Detect which cell encompasses the target text, then output its [x, y] center coordinate. 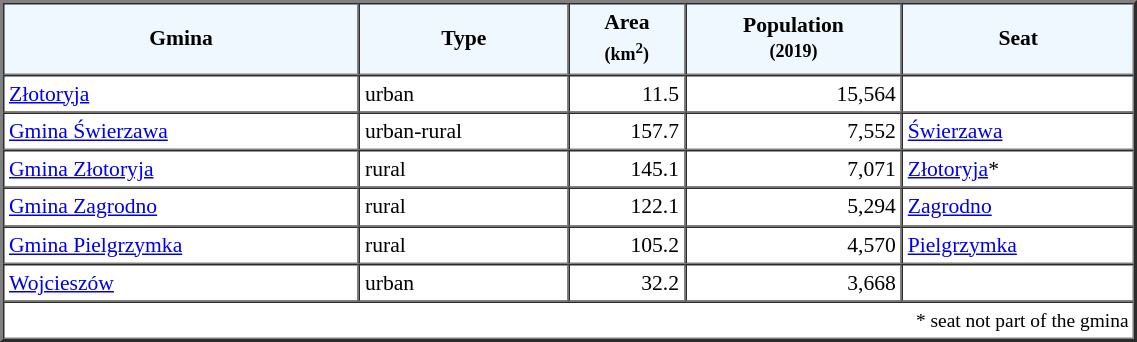
145.1 [627, 169]
* seat not part of the gmina [569, 321]
157.7 [627, 131]
4,570 [794, 245]
Seat [1018, 38]
Type [464, 38]
5,294 [794, 207]
3,668 [794, 283]
Wojcieszów [181, 283]
7,552 [794, 131]
Gmina Zagrodno [181, 207]
32.2 [627, 283]
7,071 [794, 169]
Gmina [181, 38]
Gmina Świerzawa [181, 131]
Gmina Pielgrzymka [181, 245]
urban-rural [464, 131]
Złotoryja [181, 93]
Gmina Złotoryja [181, 169]
11.5 [627, 93]
Złotoryja* [1018, 169]
Świerzawa [1018, 131]
15,564 [794, 93]
122.1 [627, 207]
105.2 [627, 245]
Pielgrzymka [1018, 245]
Zagrodno [1018, 207]
Area(km2) [627, 38]
Population(2019) [794, 38]
